Identify which cell holds the provided text, then report its (x, y) central coordinate. 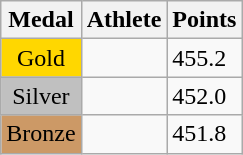
Points (204, 20)
451.8 (204, 134)
452.0 (204, 96)
Gold (41, 58)
455.2 (204, 58)
Silver (41, 96)
Athlete (124, 20)
Bronze (41, 134)
Medal (41, 20)
